Find where the given text appears and provide that cell's center as (x, y) coordinate. 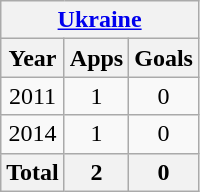
2014 (33, 134)
Year (33, 58)
Goals (164, 58)
Ukraine (100, 20)
2 (96, 172)
Apps (96, 58)
Total (33, 172)
2011 (33, 96)
